Determine the [X, Y] coordinate at the center of the cell enclosing the given text.  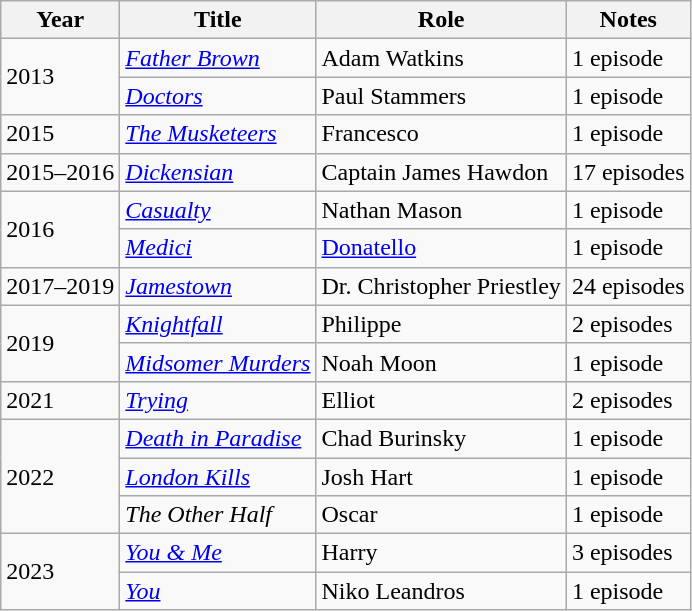
You [218, 591]
Donatello [441, 248]
Nathan Mason [441, 210]
2015 [60, 134]
Paul Stammers [441, 96]
The Musketeers [218, 134]
2015–2016 [60, 172]
2022 [60, 476]
2016 [60, 229]
Father Brown [218, 58]
2013 [60, 77]
Role [441, 20]
Midsomer Murders [218, 362]
Captain James Hawdon [441, 172]
3 episodes [628, 553]
Harry [441, 553]
Medici [218, 248]
Noah Moon [441, 362]
Title [218, 20]
Francesco [441, 134]
Trying [218, 400]
Notes [628, 20]
Knightfall [218, 324]
You & Me [218, 553]
Doctors [218, 96]
Oscar [441, 515]
Death in Paradise [218, 438]
Niko Leandros [441, 591]
24 episodes [628, 286]
Chad Burinsky [441, 438]
17 episodes [628, 172]
2023 [60, 572]
2021 [60, 400]
Year [60, 20]
Elliot [441, 400]
2019 [60, 343]
London Kills [218, 477]
Dickensian [218, 172]
Josh Hart [441, 477]
2017–2019 [60, 286]
Philippe [441, 324]
Adam Watkins [441, 58]
Jamestown [218, 286]
Casualty [218, 210]
The Other Half [218, 515]
Dr. Christopher Priestley [441, 286]
